Scan for the cell matching the given text and deliver its [x, y] coordinate at center. 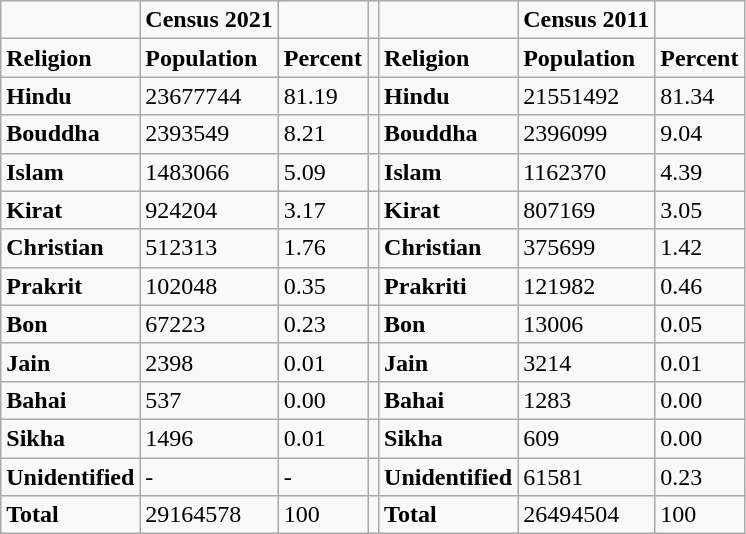
1162370 [586, 172]
512313 [209, 248]
Census 2011 [586, 20]
121982 [586, 286]
0.05 [700, 324]
807169 [586, 210]
8.21 [322, 134]
81.34 [700, 96]
1.76 [322, 248]
3.17 [322, 210]
21551492 [586, 96]
4.39 [700, 172]
537 [209, 400]
2393549 [209, 134]
81.19 [322, 96]
Prakriti [448, 286]
3.05 [700, 210]
Prakrit [70, 286]
1283 [586, 400]
29164578 [209, 515]
0.46 [700, 286]
0.35 [322, 286]
13006 [586, 324]
609 [586, 438]
26494504 [586, 515]
5.09 [322, 172]
67223 [209, 324]
Census 2021 [209, 20]
375699 [586, 248]
2398 [209, 362]
61581 [586, 477]
9.04 [700, 134]
2396099 [586, 134]
1483066 [209, 172]
1.42 [700, 248]
3214 [586, 362]
23677744 [209, 96]
924204 [209, 210]
1496 [209, 438]
102048 [209, 286]
